From the cell containing the given text, extract its center point as (X, Y) coordinate. 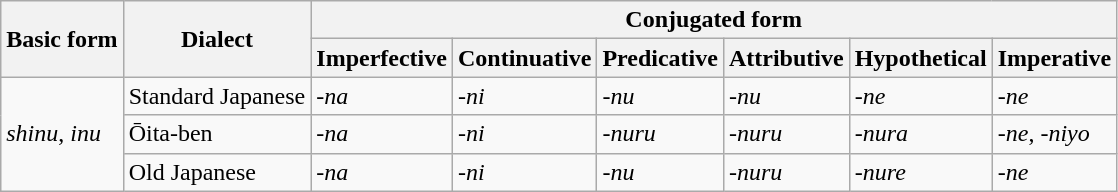
Predicative (660, 58)
Attributive (786, 58)
Ōita-ben (217, 134)
-nure (920, 172)
Hypothetical (920, 58)
Standard Japanese (217, 96)
Continuative (524, 58)
Conjugated form (714, 20)
Imperative (1054, 58)
Imperfective (382, 58)
Dialect (217, 39)
Old Japanese (217, 172)
-nura (920, 134)
Basic form (62, 39)
shinu, inu (62, 134)
-ne, -niyo (1054, 134)
